Determine the [X, Y] coordinate at the center of the cell enclosing the given text.  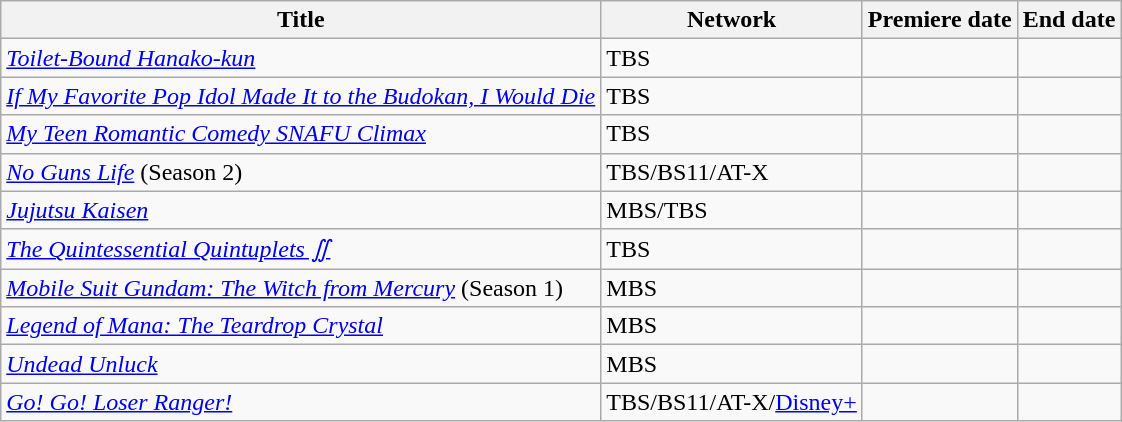
Legend of Mana: The Teardrop Crystal [301, 326]
If My Favorite Pop Idol Made It to the Budokan, I Would Die [301, 96]
My Teen Romantic Comedy SNAFU Climax [301, 134]
No Guns Life (Season 2) [301, 172]
Mobile Suit Gundam: The Witch from Mercury (Season 1) [301, 288]
MBS/TBS [732, 210]
TBS/BS11/AT-X/Disney+ [732, 402]
Undead Unluck [301, 364]
Network [732, 20]
End date [1069, 20]
Toilet-Bound Hanako-kun [301, 58]
Title [301, 20]
Go! Go! Loser Ranger! [301, 402]
Jujutsu Kaisen [301, 210]
The Quintessential Quintuplets ∬ [301, 249]
TBS/BS11/AT-X [732, 172]
Premiere date [940, 20]
